Return the [x, y] coordinate for the center point of the cell that contains the specified text.  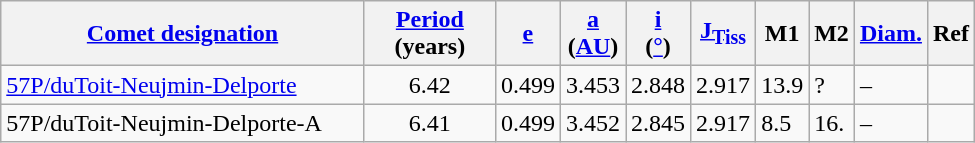
57P/duToit-Neujmin-Delporte-A [183, 123]
57P/duToit-Neujmin-Delporte [183, 85]
Comet designation [183, 34]
2.848 [658, 85]
M2 [832, 34]
13.9 [782, 85]
16. [832, 123]
JTiss [724, 34]
8.5 [782, 123]
Period(years) [430, 34]
6.41 [430, 123]
i(°) [658, 34]
2.845 [658, 123]
3.453 [592, 85]
M1 [782, 34]
6.42 [430, 85]
Ref [950, 34]
3.452 [592, 123]
e [528, 34]
a(AU) [592, 34]
? [832, 85]
Diam. [890, 34]
